Capture the cell that displays the provided text and extract its [x, y] central coordinate. 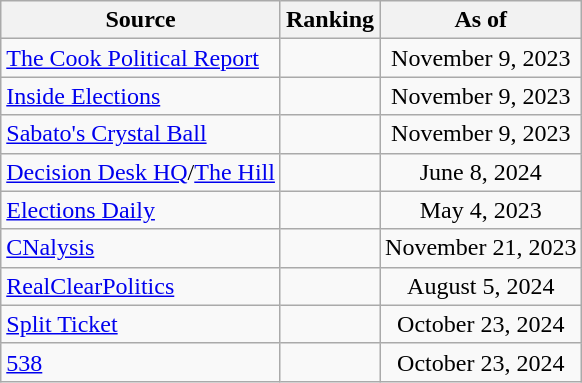
May 4, 2023 [481, 210]
August 5, 2024 [481, 286]
June 8, 2024 [481, 172]
Source [141, 20]
CNalysis [141, 248]
Decision Desk HQ/The Hill [141, 172]
November 21, 2023 [481, 248]
538 [141, 362]
Inside Elections [141, 96]
RealClearPolitics [141, 286]
The Cook Political Report [141, 58]
Sabato's Crystal Ball [141, 134]
Elections Daily [141, 210]
As of [481, 20]
Ranking [330, 20]
Split Ticket [141, 324]
